Locate the cell with the specified text and output its [X, Y] center coordinate. 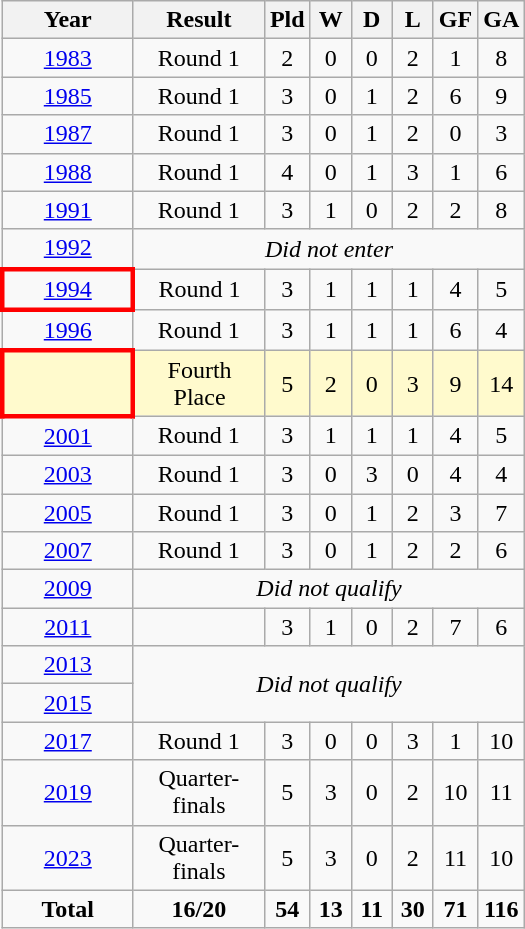
Fourth Place [198, 384]
GF [455, 20]
2017 [68, 741]
16/20 [198, 909]
2013 [68, 665]
2001 [68, 436]
1992 [68, 249]
1994 [68, 290]
13 [330, 909]
54 [287, 909]
2005 [68, 513]
1988 [68, 172]
Result [198, 20]
116 [502, 909]
2011 [68, 627]
14 [502, 384]
1991 [68, 210]
2019 [68, 792]
1996 [68, 330]
2003 [68, 474]
1985 [68, 96]
2009 [68, 589]
GA [502, 20]
D [372, 20]
Total [68, 909]
30 [412, 909]
L [412, 20]
1983 [68, 58]
W [330, 20]
71 [455, 909]
Year [68, 20]
2015 [68, 703]
Did not enter [328, 249]
Pld [287, 20]
1987 [68, 134]
2007 [68, 551]
2023 [68, 858]
